From the cell containing the given text, extract its center point as [x, y] coordinate. 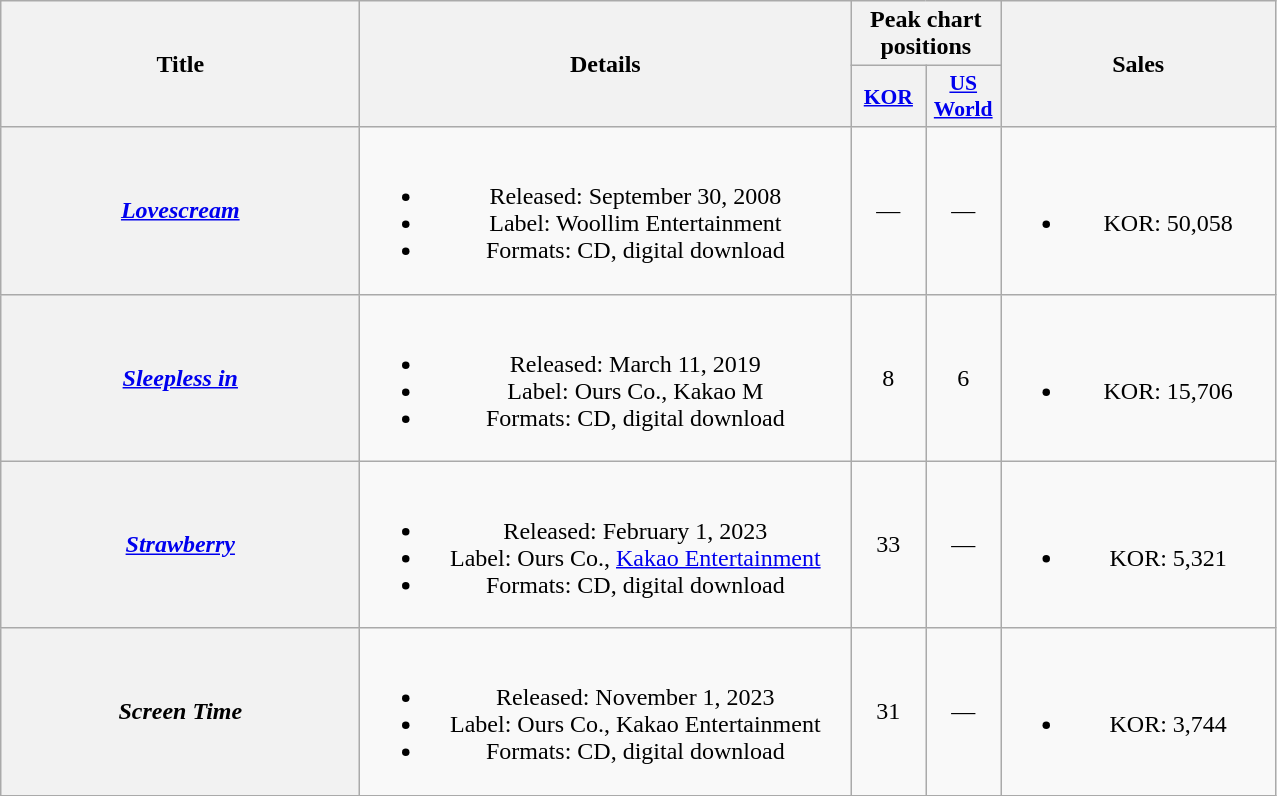
Strawberry [180, 544]
33 [888, 544]
Released: November 1, 2023Label: Ours Co., Kakao EntertainmentFormats: CD, digital download [606, 712]
8 [888, 378]
Title [180, 64]
KOR: 50,058 [1138, 210]
Released: September 30, 2008Label: Woollim EntertainmentFormats: CD, digital download [606, 210]
31 [888, 712]
Sleepless in [180, 378]
Released: February 1, 2023Label: Ours Co., Kakao EntertainmentFormats: CD, digital download [606, 544]
Sales [1138, 64]
Peak chart positions [926, 34]
Screen Time [180, 712]
KOR: 5,321 [1138, 544]
US World [964, 96]
KOR [888, 96]
KOR: 3,744 [1138, 712]
Details [606, 64]
Released: March 11, 2019Label: Ours Co., Kakao MFormats: CD, digital download [606, 378]
KOR: 15,706 [1138, 378]
6 [964, 378]
Lovescream [180, 210]
